Locate the cell with the specified text and output its (x, y) center coordinate. 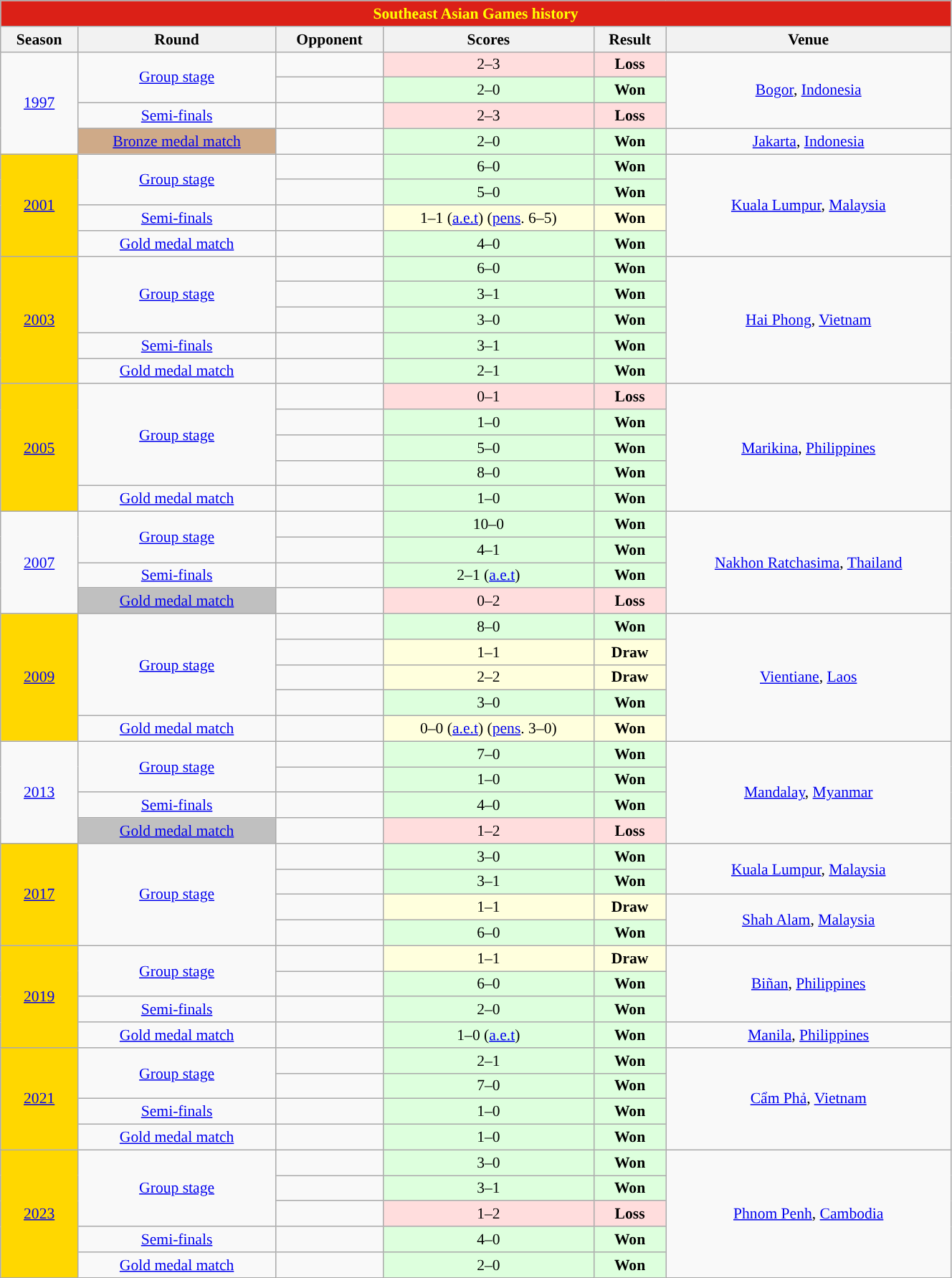
Phnom Penh, Cambodia (809, 1213)
Shah Alam, Malaysia (809, 920)
0–1 (489, 397)
0–0 (a.e.t) (pens. 3–0) (489, 729)
Bronze medal match (177, 141)
2–2 (489, 677)
2013 (39, 792)
2019 (39, 996)
Marikina, Philippines (809, 448)
Venue (809, 39)
1–1 (a.e.t) (pens. 6–5) (489, 218)
2017 (39, 895)
Bogor, Indonesia (809, 90)
Result (629, 39)
Round (177, 39)
Nakhon Ratchasima, Thailand (809, 563)
Season (39, 39)
2005 (39, 448)
2007 (39, 563)
2009 (39, 677)
Cẩm Phả, Vietnam (809, 1099)
2–1 (a.e.t) (489, 576)
Mandalay, Myanmar (809, 792)
0–2 (489, 601)
2021 (39, 1099)
Manila, Philippines (809, 1035)
1–0 (a.e.t) (489, 1035)
2023 (39, 1213)
Hai Phong, Vietnam (809, 320)
Scores (489, 39)
Biñan, Philippines (809, 983)
4–1 (489, 550)
1997 (39, 102)
Vientiane, Laos (809, 677)
10–0 (489, 525)
2001 (39, 205)
2003 (39, 320)
Southeast Asian Games history (476, 14)
Jakarta, Indonesia (809, 141)
Opponent (330, 39)
